Extract the (X, Y) coordinate from the center of the cell holding the provided text.  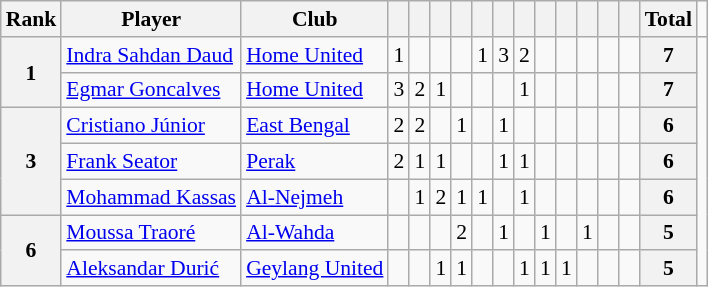
Aleksandar Durić (151, 269)
Al-Nejmeh (314, 197)
East Bengal (314, 126)
Indra Sahdan Daud (151, 55)
Cristiano Júnior (151, 126)
Frank Seator (151, 162)
Geylang United (314, 269)
Mohammad Kassas (151, 197)
Club (314, 19)
Perak (314, 162)
Egmar Goncalves (151, 90)
Player (151, 19)
Rank (32, 19)
Moussa Traoré (151, 233)
Total (668, 19)
Al-Wahda (314, 233)
